Identify which cell holds the provided text, then report its [X, Y] central coordinate. 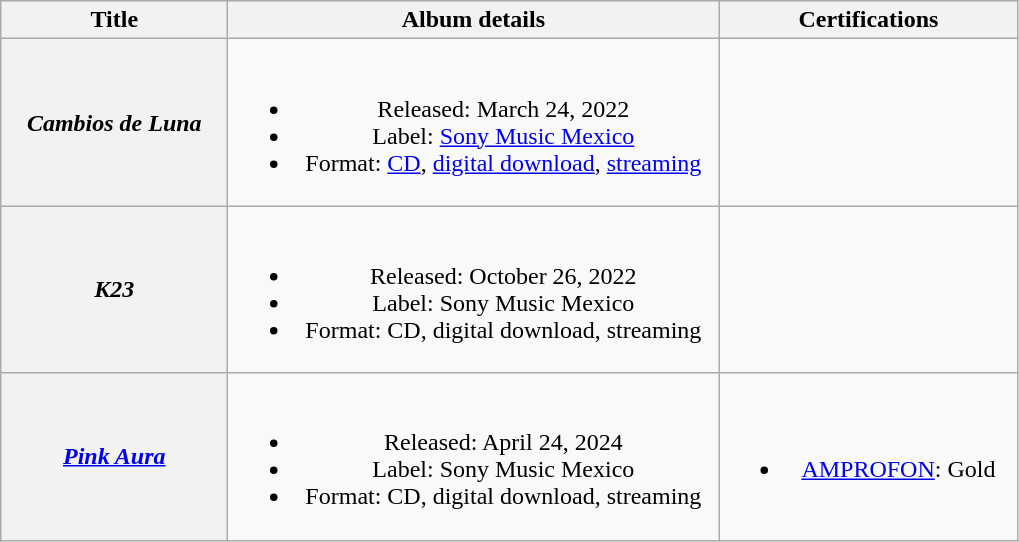
Title [114, 20]
Released: April 24, 2024Label: Sony Music MexicoFormat: CD, digital download, streaming [474, 456]
Cambios de Luna [114, 122]
Released: March 24, 2022Label: Sony Music MexicoFormat: CD, digital download, streaming [474, 122]
Certifications [868, 20]
Album details [474, 20]
K23 [114, 290]
AMPROFON: Gold [868, 456]
Pink Aura [114, 456]
Released: October 26, 2022Label: Sony Music MexicoFormat: CD, digital download, streaming [474, 290]
